Scan for the cell matching the given text and deliver its [x, y] coordinate at center. 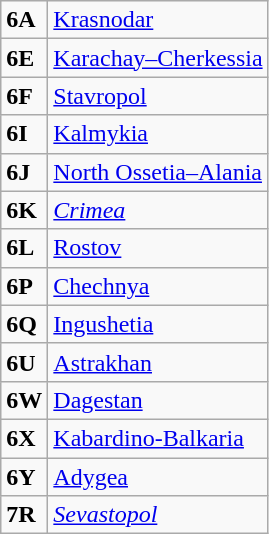
6L [24, 248]
6U [24, 362]
Karachay–Cherkessia [158, 58]
Chechnya [158, 286]
6J [24, 172]
6W [24, 400]
Sevastopol [158, 515]
Stavropol [158, 96]
6I [24, 134]
Crimea [158, 210]
6E [24, 58]
Krasnodar [158, 20]
Dagestan [158, 400]
Kabardino-Balkaria [158, 438]
Ingushetia [158, 324]
Kalmykia [158, 134]
Astrakhan [158, 362]
Rostov [158, 248]
7R [24, 515]
North Ossetia–Alania [158, 172]
6F [24, 96]
6Y [24, 477]
Adygea [158, 477]
6A [24, 20]
6P [24, 286]
6K [24, 210]
6X [24, 438]
6Q [24, 324]
